Locate the cell with the specified text and output its (X, Y) center coordinate. 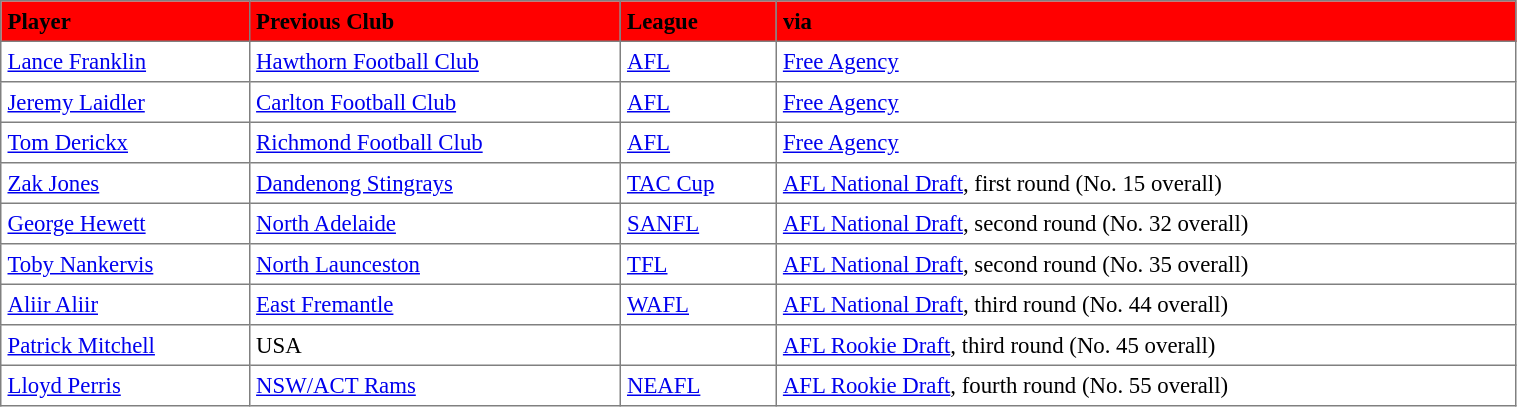
North Launceston (434, 264)
AFL National Draft, first round (No. 15 overall) (1146, 183)
Player (126, 21)
Previous Club (434, 21)
League (698, 21)
NSW/ACT Rams (434, 385)
East Fremantle (434, 304)
George Hewett (126, 223)
AFL Rookie Draft, third round (No. 45 overall) (1146, 345)
Richmond Football Club (434, 142)
SANFL (698, 223)
Lloyd Perris (126, 385)
via (1146, 21)
Patrick Mitchell (126, 345)
Jeremy Laidler (126, 102)
TAC Cup (698, 183)
AFL National Draft, third round (No. 44 overall) (1146, 304)
Carlton Football Club (434, 102)
Dandenong Stingrays (434, 183)
USA (434, 345)
Hawthorn Football Club (434, 61)
Zak Jones (126, 183)
North Adelaide (434, 223)
NEAFL (698, 385)
AFL National Draft, second round (No. 35 overall) (1146, 264)
Aliir Aliir (126, 304)
Lance Franklin (126, 61)
TFL (698, 264)
AFL Rookie Draft, fourth round (No. 55 overall) (1146, 385)
AFL National Draft, second round (No. 32 overall) (1146, 223)
WAFL (698, 304)
Toby Nankervis (126, 264)
Tom Derickx (126, 142)
